Output the (x, y) coordinate of the center of the cell containing the given text.  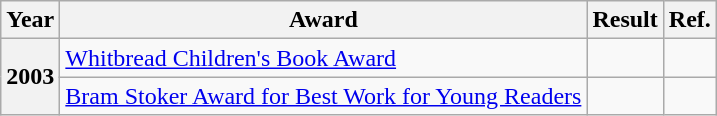
Whitbread Children's Book Award (324, 58)
Ref. (690, 20)
Year (30, 20)
Award (324, 20)
Result (625, 20)
2003 (30, 77)
Bram Stoker Award for Best Work for Young Readers (324, 96)
